Pinpoint the cell where the given text exists, returning its (X, Y) midpoint coordinate. 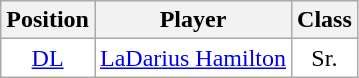
Position (48, 20)
Sr. (325, 58)
DL (48, 58)
Class (325, 20)
LaDarius Hamilton (192, 58)
Player (192, 20)
